Return the [X, Y] coordinate for the center point of the cell that contains the specified text.  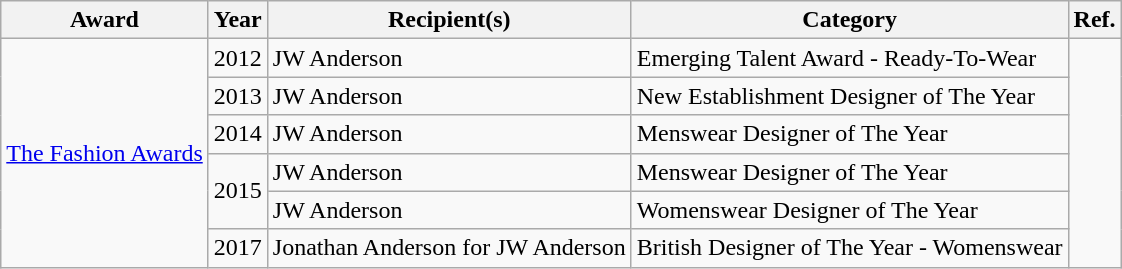
2014 [238, 134]
The Fashion Awards [105, 153]
2013 [238, 96]
Jonathan Anderson for JW Anderson [449, 248]
Category [850, 20]
Emerging Talent Award - Ready-To-Wear [850, 58]
Year [238, 20]
Award [105, 20]
2015 [238, 191]
2017 [238, 248]
Womenswear Designer of The Year [850, 210]
2012 [238, 58]
British Designer of The Year - Womenswear [850, 248]
Ref. [1094, 20]
Recipient(s) [449, 20]
New Establishment Designer of The Year [850, 96]
